Detect which cell encompasses the target text, then output its [X, Y] center coordinate. 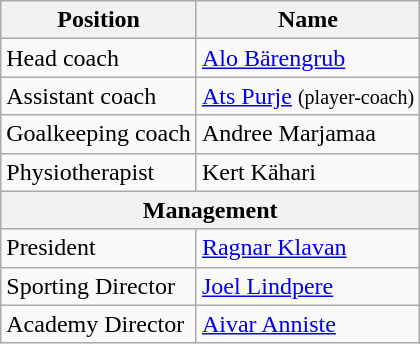
Aivar Anniste [308, 324]
Assistant coach [99, 96]
Head coach [99, 58]
Andree Marjamaa [308, 134]
Physiotherapist [99, 172]
Position [99, 20]
President [99, 248]
Joel Lindpere [308, 286]
Ragnar Klavan [308, 248]
Alo Bärengrub [308, 58]
Name [308, 20]
Sporting Director [99, 286]
Goalkeeping coach [99, 134]
Management [210, 210]
Kert Kähari [308, 172]
Ats Purje (player-coach) [308, 96]
Academy Director [99, 324]
